For the text-containing cell, return its midpoint in [X, Y] coordinate format. 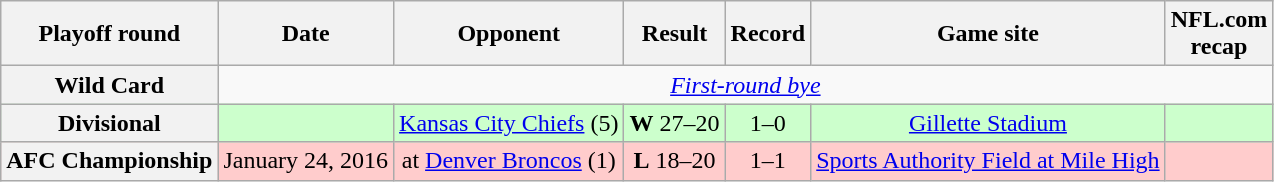
at Denver Broncos (1) [509, 161]
NFL.comrecap [1219, 34]
W 27–20 [674, 123]
L 18–20 [674, 161]
Sports Authority Field at Mile High [988, 161]
Divisional [110, 123]
1–0 [768, 123]
First-round bye [746, 85]
Record [768, 34]
January 24, 2016 [306, 161]
Playoff round [110, 34]
Gillette Stadium [988, 123]
Wild Card [110, 85]
AFC Championship [110, 161]
Game site [988, 34]
Date [306, 34]
1–1 [768, 161]
Opponent [509, 34]
Kansas City Chiefs (5) [509, 123]
Result [674, 34]
